Output the (x, y) coordinate of the center of the cell containing the given text.  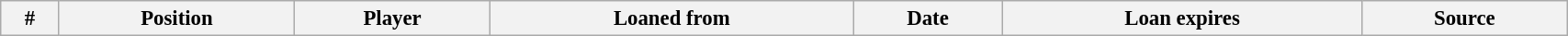
Date (928, 18)
Loaned from (671, 18)
# (29, 18)
Source (1464, 18)
Player (393, 18)
Loan expires (1182, 18)
Position (176, 18)
